Pinpoint the cell where the given text exists, returning its (X, Y) midpoint coordinate. 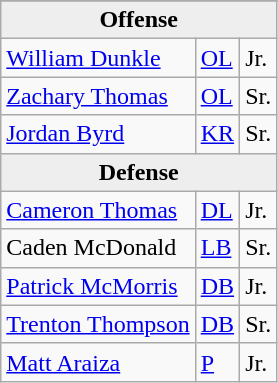
Matt Araiza (98, 362)
Patrick McMorris (98, 286)
Cameron Thomas (98, 210)
Offense (139, 20)
DL (217, 210)
Trenton Thompson (98, 324)
Zachary Thomas (98, 96)
Defense (139, 172)
LB (217, 248)
KR (217, 134)
William Dunkle (98, 58)
P (217, 362)
Caden McDonald (98, 248)
Jordan Byrd (98, 134)
